Provide the [x, y] coordinate of the cell's center where the given text is located.  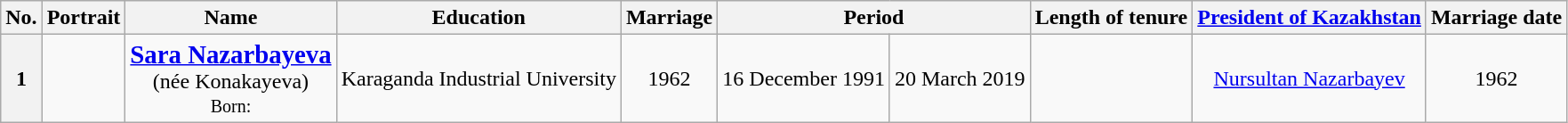
President of Kazakhstan [1309, 18]
20 March 2019 [960, 78]
Portrait [84, 18]
Period [873, 18]
Name [231, 18]
Marriage date [1496, 18]
Karaganda Industrial University [478, 78]
No. [21, 18]
Education [478, 18]
Length of tenure [1112, 18]
Marriage [669, 18]
Nursultan Nazarbayev [1309, 78]
1 [21, 78]
Sara Nazarbayeva(née Konakayeva)Born: [231, 78]
16 December 1991 [804, 78]
